Extract the (x, y) coordinate from the center of the cell holding the provided text.  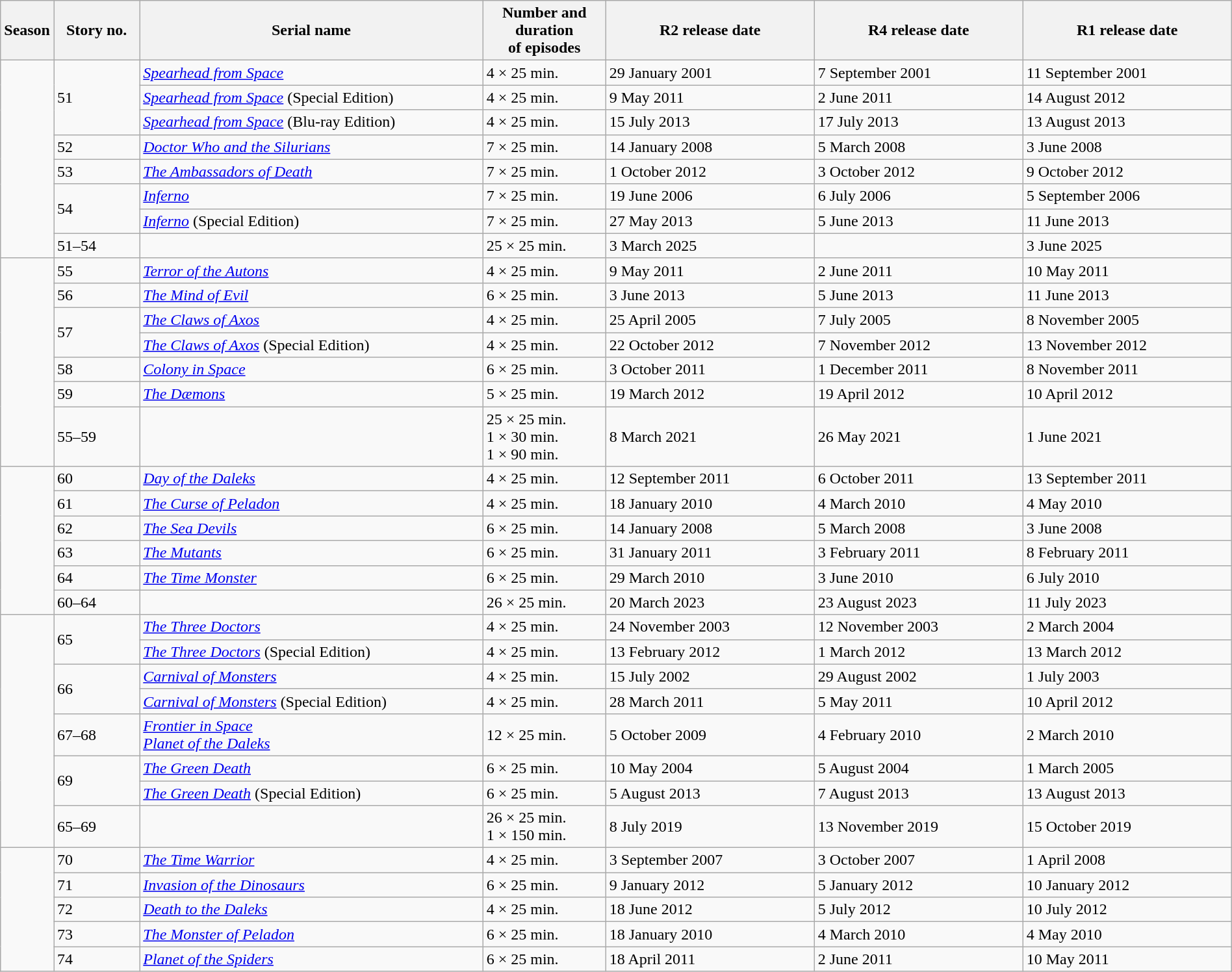
71 (96, 885)
2 March 2010 (1127, 734)
6 October 2011 (919, 479)
3 June 2013 (710, 295)
53 (96, 172)
Inferno (311, 196)
72 (96, 910)
The Ambassadors of Death (311, 172)
6 July 2010 (1127, 578)
The Curse of Peladon (311, 504)
7 July 2005 (919, 320)
R2 release date (710, 31)
19 June 2006 (710, 196)
7 August 2013 (919, 793)
60 (96, 479)
13 March 2012 (1127, 652)
7 September 2001 (919, 73)
3 October 2007 (919, 860)
70 (96, 860)
1 October 2012 (710, 172)
9 January 2012 (710, 885)
65–69 (96, 826)
11 September 2001 (1127, 73)
74 (96, 959)
10 January 2012 (1127, 885)
The Dæmons (311, 394)
Terror of the Autons (311, 270)
1 April 2008 (1127, 860)
51–54 (96, 246)
65 (96, 639)
9 October 2012 (1127, 172)
4 February 2010 (919, 734)
6 July 2006 (919, 196)
64 (96, 578)
5 × 25 min. (545, 394)
20 March 2023 (710, 602)
Doctor Who and the Silurians (311, 147)
The Three Doctors (311, 627)
Inferno (Special Edition) (311, 221)
61 (96, 504)
67–68 (96, 734)
2 March 2004 (1127, 627)
1 December 2011 (919, 370)
54 (96, 209)
R4 release date (919, 31)
63 (96, 553)
1 March 2012 (919, 652)
59 (96, 394)
1 June 2021 (1127, 437)
5 July 2012 (919, 910)
25 × 25 min. (545, 246)
5 January 2012 (919, 885)
10 July 2012 (1127, 910)
57 (96, 332)
The Monster of Peladon (311, 934)
Number and durationof episodes (545, 31)
R1 release date (1127, 31)
The Sea Devils (311, 528)
31 January 2011 (710, 553)
25 × 25 min.1 × 30 min.1 × 90 min. (545, 437)
62 (96, 528)
Colony in Space (311, 370)
12 × 25 min. (545, 734)
5 May 2011 (919, 701)
13 February 2012 (710, 652)
Planet of the Spiders (311, 959)
Invasion of the Dinosaurs (311, 885)
18 April 2011 (710, 959)
29 January 2001 (710, 73)
12 November 2003 (919, 627)
55 (96, 270)
5 October 2009 (710, 734)
17 July 2013 (919, 122)
Spearhead from Space (311, 73)
The Green Death (Special Edition) (311, 793)
10 May 2004 (710, 768)
55–59 (96, 437)
15 July 2002 (710, 676)
11 July 2023 (1127, 602)
8 November 2011 (1127, 370)
66 (96, 689)
1 March 2005 (1127, 768)
Carnival of Monsters (311, 676)
51 (96, 97)
13 November 2012 (1127, 345)
The Claws of Axos (Special Edition) (311, 345)
8 February 2011 (1127, 553)
The Green Death (311, 768)
Season (27, 31)
The Time Monster (311, 578)
The Mutants (311, 553)
Carnival of Monsters (Special Edition) (311, 701)
56 (96, 295)
3 October 2011 (710, 370)
Day of the Daleks (311, 479)
23 August 2023 (919, 602)
19 March 2012 (710, 394)
26 × 25 min. (545, 602)
73 (96, 934)
1 July 2003 (1127, 676)
26 May 2021 (919, 437)
5 August 2013 (710, 793)
60–64 (96, 602)
The Claws of Axos (311, 320)
5 September 2006 (1127, 196)
Death to the Daleks (311, 910)
The Mind of Evil (311, 295)
5 August 2004 (919, 768)
28 March 2011 (710, 701)
7 November 2012 (919, 345)
52 (96, 147)
8 November 2005 (1127, 320)
29 August 2002 (919, 676)
The Three Doctors (Special Edition) (311, 652)
13 November 2019 (919, 826)
3 June 2025 (1127, 246)
Story no. (96, 31)
3 September 2007 (710, 860)
29 March 2010 (710, 578)
Frontier in SpacePlanet of the Daleks (311, 734)
19 April 2012 (919, 394)
Spearhead from Space (Blu-ray Edition) (311, 122)
8 July 2019 (710, 826)
3 October 2012 (919, 172)
The Time Warrior (311, 860)
3 June 2010 (919, 578)
69 (96, 780)
8 March 2021 (710, 437)
22 October 2012 (710, 345)
25 April 2005 (710, 320)
27 May 2013 (710, 221)
3 February 2011 (919, 553)
15 October 2019 (1127, 826)
18 June 2012 (710, 910)
12 September 2011 (710, 479)
Spearhead from Space (Special Edition) (311, 97)
14 August 2012 (1127, 97)
26 × 25 min.1 × 150 min. (545, 826)
13 September 2011 (1127, 479)
Serial name (311, 31)
15 July 2013 (710, 122)
58 (96, 370)
24 November 2003 (710, 627)
3 March 2025 (710, 246)
